Output the [x, y] coordinate of the center of the cell containing the given text.  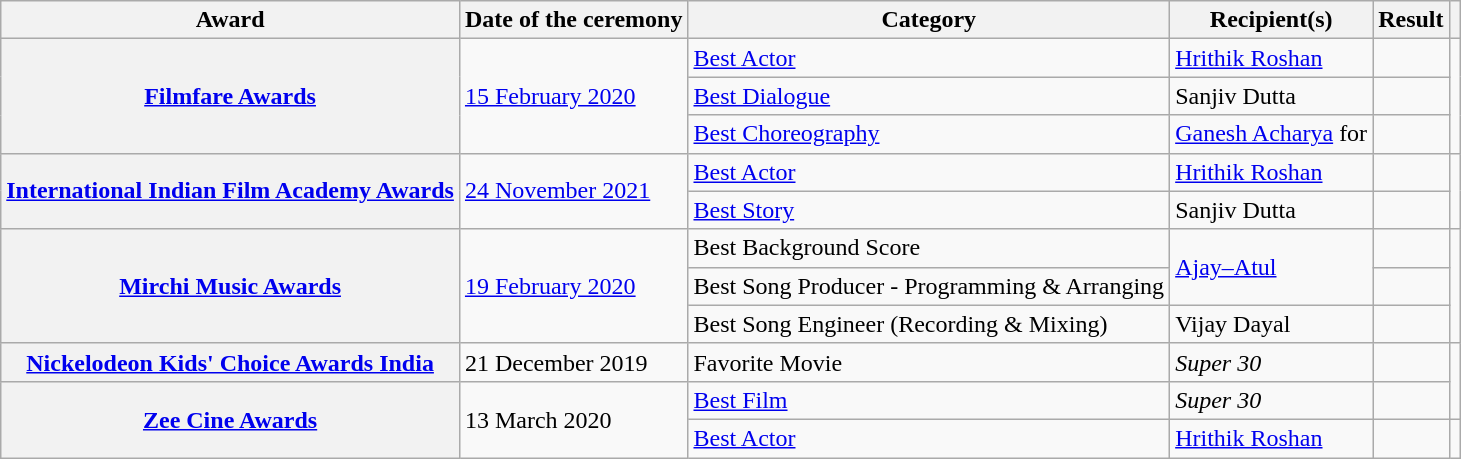
Category [929, 20]
Best Story [929, 210]
19 February 2020 [574, 286]
Ganesh Acharya for [1272, 134]
Ajay–Atul [1272, 267]
International Indian Film Academy Awards [230, 191]
Zee Cine Awards [230, 419]
Mirchi Music Awards [230, 286]
Favorite Movie [929, 362]
24 November 2021 [574, 191]
Best Film [929, 400]
Nickelodeon Kids' Choice Awards India [230, 362]
Recipient(s) [1272, 20]
Award [230, 20]
Date of the ceremony [574, 20]
Best Choreography [929, 134]
13 March 2020 [574, 419]
Vijay Dayal [1272, 324]
Result [1411, 20]
Best Background Score [929, 248]
21 December 2019 [574, 362]
Filmfare Awards [230, 96]
Best Dialogue [929, 96]
Best Song Engineer (Recording & Mixing) [929, 324]
15 February 2020 [574, 96]
Best Song Producer - Programming & Arranging [929, 286]
